Determine the (X, Y) coordinate at the center of the cell enclosing the given text.  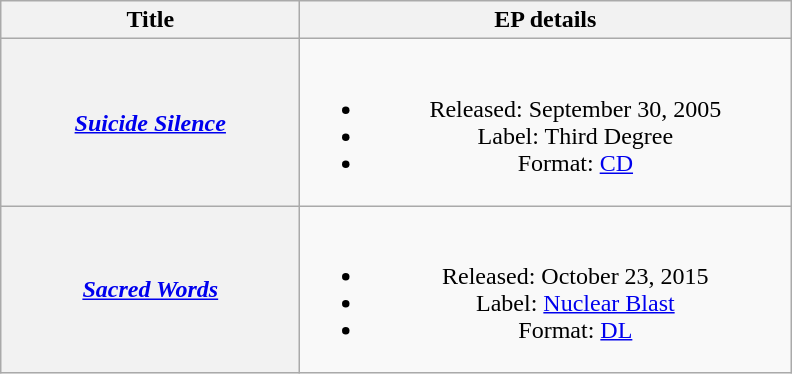
Title (150, 20)
Released: September 30, 2005Label: Third DegreeFormat: CD (546, 122)
Sacred Words (150, 290)
EP details (546, 20)
Suicide Silence (150, 122)
Released: October 23, 2015Label: Nuclear BlastFormat: DL (546, 290)
